For the text-containing cell, return its midpoint in (X, Y) coordinate format. 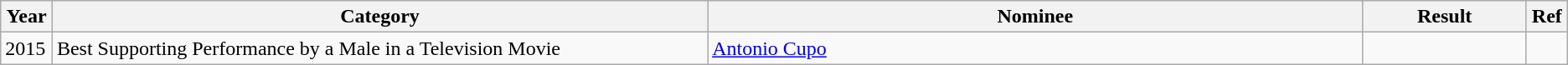
Ref (1546, 17)
Year (27, 17)
2015 (27, 48)
Antonio Cupo (1035, 48)
Nominee (1035, 17)
Best Supporting Performance by a Male in a Television Movie (379, 48)
Category (379, 17)
Result (1445, 17)
